For the text-containing cell, return its midpoint in [x, y] coordinate format. 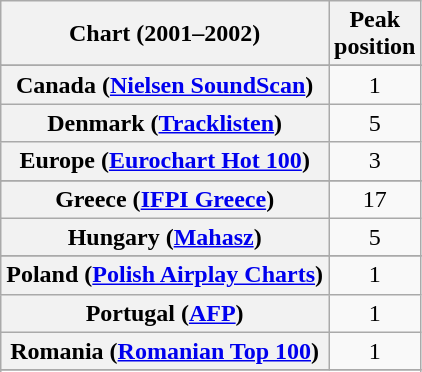
17 [375, 199]
Hungary (Mahasz) [165, 237]
Europe (Eurochart Hot 100) [165, 161]
Romania (Romanian Top 100) [165, 351]
Portugal (AFP) [165, 313]
3 [375, 161]
Greece (IFPI Greece) [165, 199]
Poland (Polish Airplay Charts) [165, 275]
Peakposition [375, 34]
Canada (Nielsen SoundScan) [165, 85]
Denmark (Tracklisten) [165, 123]
Chart (2001–2002) [165, 34]
